Provide the [x, y] coordinate of the cell's center where the given text is located.  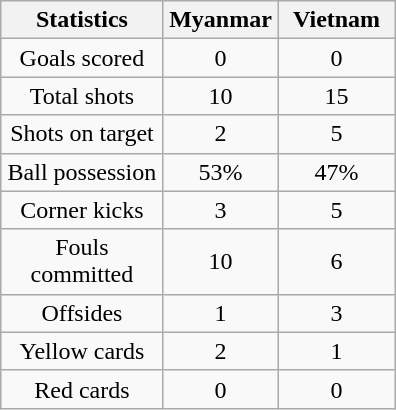
Total shots [82, 96]
Myanmar [220, 20]
Corner kicks [82, 210]
15 [337, 96]
53% [220, 172]
Yellow cards [82, 351]
Red cards [82, 389]
Vietnam [337, 20]
6 [337, 262]
Ball possession [82, 172]
Goals scored [82, 58]
47% [337, 172]
Statistics [82, 20]
Offsides [82, 313]
Fouls committed [82, 262]
Shots on target [82, 134]
